Capture the cell that displays the provided text and extract its (x, y) central coordinate. 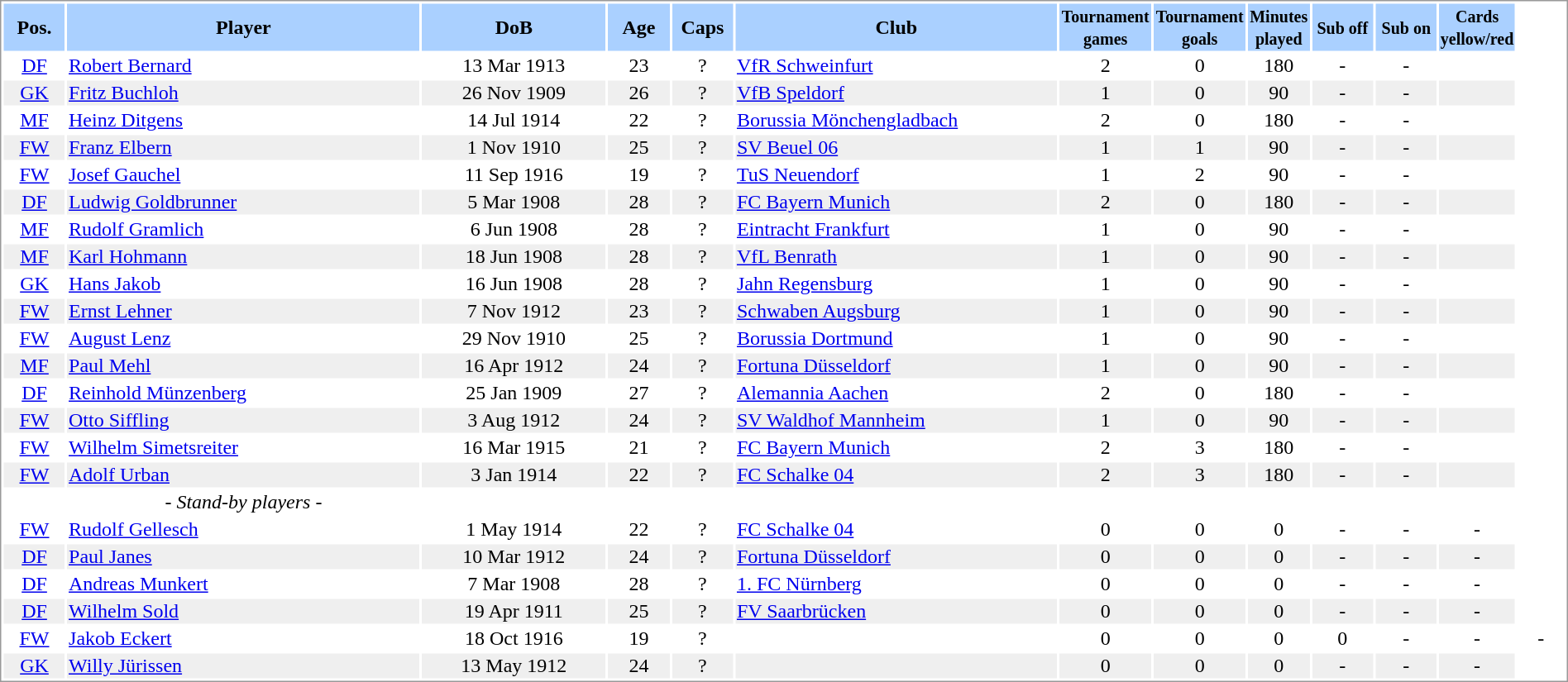
3 Aug 1912 (514, 421)
TuS Neuendorf (896, 174)
VfR Schweinfurt (896, 65)
10 Mar 1912 (514, 556)
1 Nov 1910 (514, 148)
Rudolf Gellesch (244, 530)
Cardsyellow/red (1477, 26)
14 Jul 1914 (514, 120)
Ludwig Goldbrunner (244, 203)
SV Beuel 06 (896, 148)
Minutesplayed (1279, 26)
13 Mar 1913 (514, 65)
Borussia Mönchengladbach (896, 120)
3 Jan 1914 (514, 475)
6 Jun 1908 (514, 229)
26 (638, 93)
Josef Gauchel (244, 174)
Wilhelm Sold (244, 611)
18 Jun 1908 (514, 257)
Age (638, 26)
Karl Hohmann (244, 257)
Robert Bernard (244, 65)
Andreas Munkert (244, 584)
Club (896, 26)
13 May 1912 (514, 665)
16 Mar 1915 (514, 447)
FV Saarbrücken (896, 611)
SV Waldhof Mannheim (896, 421)
Ernst Lehner (244, 312)
Player (244, 26)
16 Jun 1908 (514, 284)
DoB (514, 26)
Otto Siffling (244, 421)
Paul Mehl (244, 366)
25 Jan 1909 (514, 393)
Hans Jakob (244, 284)
Borussia Dortmund (896, 338)
Jakob Eckert (244, 639)
Alemannia Aachen (896, 393)
1. FC Nürnberg (896, 584)
29 Nov 1910 (514, 338)
Tournamentgames (1105, 26)
Tournamentgoals (1199, 26)
Adolf Urban (244, 475)
11 Sep 1916 (514, 174)
Jahn Regensburg (896, 284)
Caps (702, 26)
7 Mar 1908 (514, 584)
26 Nov 1909 (514, 93)
19 Apr 1911 (514, 611)
- Stand-by players - (244, 502)
Sub on (1406, 26)
1 May 1914 (514, 530)
VfB Speldorf (896, 93)
7 Nov 1912 (514, 312)
Heinz Ditgens (244, 120)
Pos. (34, 26)
Eintracht Frankfurt (896, 229)
27 (638, 393)
Rudolf Gramlich (244, 229)
Schwaben Augsburg (896, 312)
August Lenz (244, 338)
Sub off (1342, 26)
Wilhelm Simetsreiter (244, 447)
Paul Janes (244, 556)
Franz Elbern (244, 148)
21 (638, 447)
VfL Benrath (896, 257)
5 Mar 1908 (514, 203)
Willy Jürissen (244, 665)
Fritz Buchloh (244, 93)
18 Oct 1916 (514, 639)
16 Apr 1912 (514, 366)
Reinhold Münzenberg (244, 393)
